Search for the cell housing the specified text and yield its [X, Y] center coordinate. 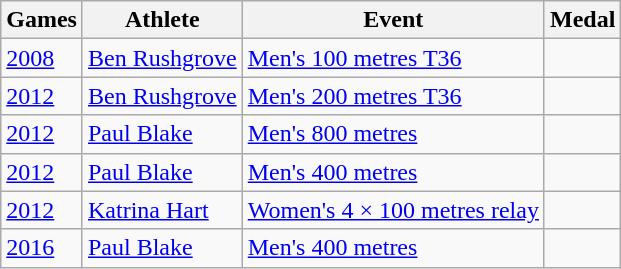
Women's 4 × 100 metres relay [393, 210]
2016 [42, 248]
Event [393, 20]
Medal [582, 20]
2008 [42, 58]
Games [42, 20]
Men's 200 metres T36 [393, 96]
Men's 800 metres [393, 134]
Men's 100 metres T36 [393, 58]
Katrina Hart [162, 210]
Athlete [162, 20]
